Output the [X, Y] coordinate of the center of the cell containing the given text.  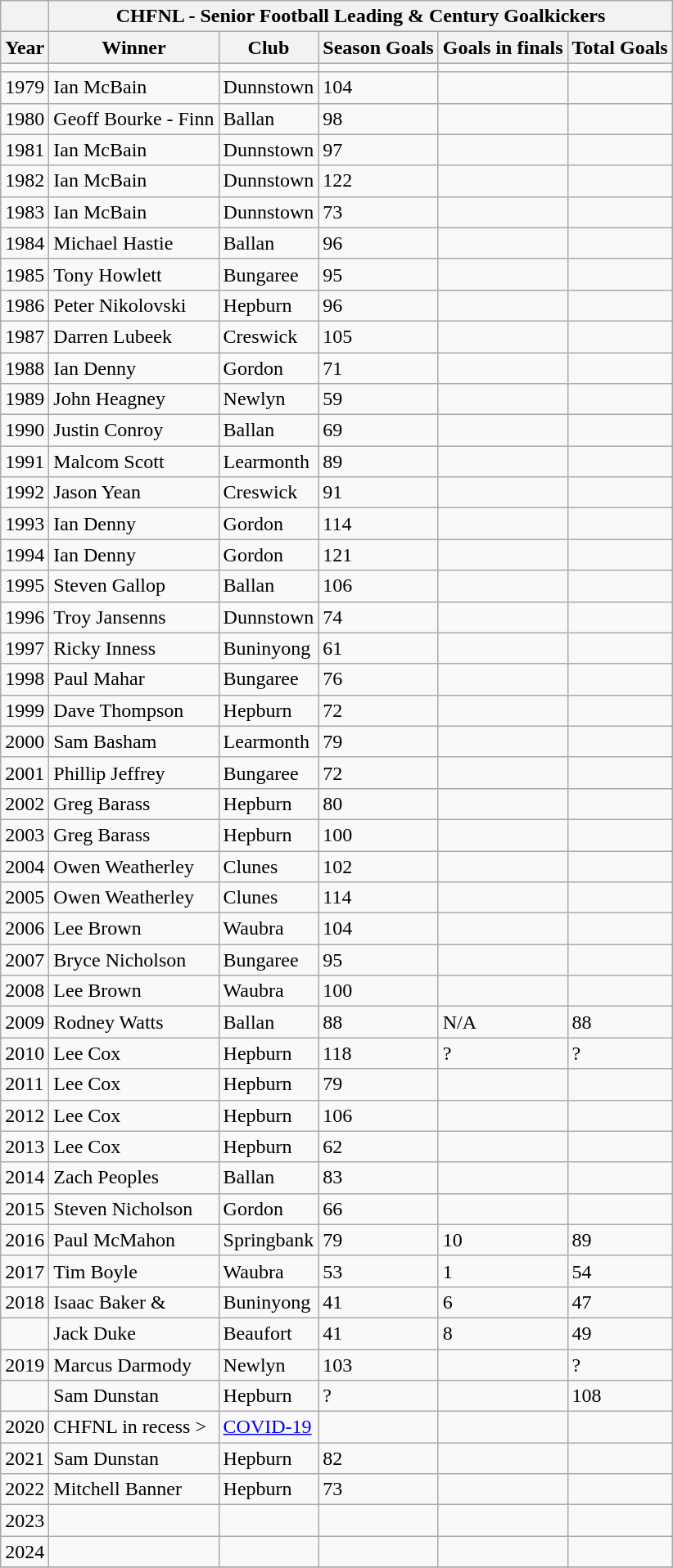
71 [378, 367]
97 [378, 150]
N/A [503, 1022]
CHFNL in recess > [134, 1427]
2016 [25, 1240]
1995 [25, 586]
Dave Thompson [134, 710]
Darren Lubeek [134, 336]
1981 [25, 150]
Ricky Inness [134, 648]
53 [378, 1271]
2020 [25, 1427]
8 [503, 1333]
103 [378, 1364]
2005 [25, 898]
2013 [25, 1147]
1983 [25, 212]
122 [378, 181]
Isaac Baker & [134, 1302]
1997 [25, 648]
Tony Howlett [134, 274]
2015 [25, 1209]
1984 [25, 243]
2012 [25, 1115]
1987 [25, 336]
2024 [25, 1552]
Mitchell Banner [134, 1489]
Zach Peoples [134, 1178]
1992 [25, 493]
COVID-19 [269, 1427]
2003 [25, 835]
1990 [25, 430]
Tim Boyle [134, 1271]
2002 [25, 804]
54 [620, 1271]
1989 [25, 399]
1991 [25, 462]
62 [378, 1147]
1988 [25, 367]
2014 [25, 1178]
John Heagney [134, 399]
Michael Hastie [134, 243]
Club [269, 47]
98 [378, 119]
Beaufort [269, 1333]
Marcus Darmody [134, 1364]
Geoff Bourke - Finn [134, 119]
2010 [25, 1053]
Paul Mahar [134, 679]
Season Goals [378, 47]
1994 [25, 555]
Phillip Jeffrey [134, 773]
Jason Yean [134, 493]
Year [25, 47]
Steven Nicholson [134, 1209]
Troy Jansenns [134, 617]
1996 [25, 617]
Steven Gallop [134, 586]
49 [620, 1333]
121 [378, 555]
2009 [25, 1022]
59 [378, 399]
105 [378, 336]
Total Goals [620, 47]
80 [378, 804]
69 [378, 430]
76 [378, 679]
10 [503, 1240]
2019 [25, 1364]
102 [378, 867]
1986 [25, 305]
Paul McMahon [134, 1240]
1 [503, 1271]
74 [378, 617]
2006 [25, 929]
82 [378, 1458]
61 [378, 648]
2017 [25, 1271]
1993 [25, 524]
83 [378, 1178]
Springbank [269, 1240]
2001 [25, 773]
2000 [25, 741]
Sam Basham [134, 741]
Rodney Watts [134, 1022]
66 [378, 1209]
118 [378, 1053]
2023 [25, 1521]
Goals in finals [503, 47]
2008 [25, 991]
2011 [25, 1084]
1980 [25, 119]
1982 [25, 181]
Malcom Scott [134, 462]
Bryce Nicholson [134, 960]
Justin Conroy [134, 430]
Jack Duke [134, 1333]
2022 [25, 1489]
6 [503, 1302]
1998 [25, 679]
108 [620, 1396]
2007 [25, 960]
91 [378, 493]
2021 [25, 1458]
1985 [25, 274]
Winner [134, 47]
2018 [25, 1302]
CHFNL - Senior Football Leading & Century Goalkickers [360, 16]
47 [620, 1302]
1979 [25, 88]
Peter Nikolovski [134, 305]
1999 [25, 710]
2004 [25, 867]
